Determine the [X, Y] coordinate at the center of the cell enclosing the given text.  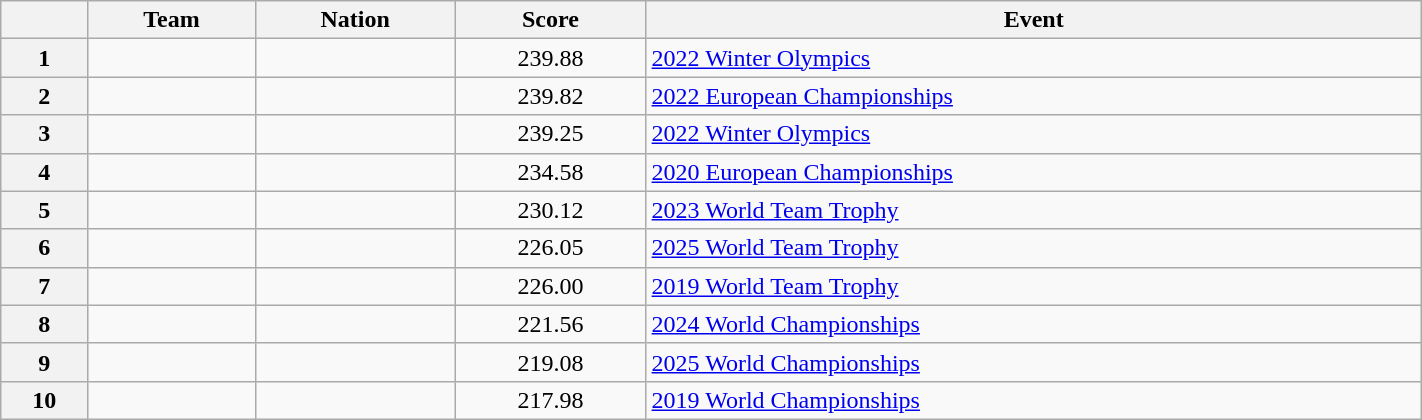
2 [44, 96]
Event [1034, 20]
6 [44, 248]
2019 World Team Trophy [1034, 286]
9 [44, 362]
219.08 [550, 362]
226.05 [550, 248]
230.12 [550, 210]
239.82 [550, 96]
221.56 [550, 324]
Score [550, 20]
2024 World Championships [1034, 324]
Team [172, 20]
10 [44, 400]
2020 European Championships [1034, 172]
226.00 [550, 286]
2019 World Championships [1034, 400]
7 [44, 286]
239.88 [550, 58]
217.98 [550, 400]
2025 World Championships [1034, 362]
2023 World Team Trophy [1034, 210]
1 [44, 58]
239.25 [550, 134]
4 [44, 172]
8 [44, 324]
3 [44, 134]
234.58 [550, 172]
2022 European Championships [1034, 96]
2025 World Team Trophy [1034, 248]
Nation [355, 20]
5 [44, 210]
